Extract the [X, Y] coordinate from the center of the cell holding the provided text.  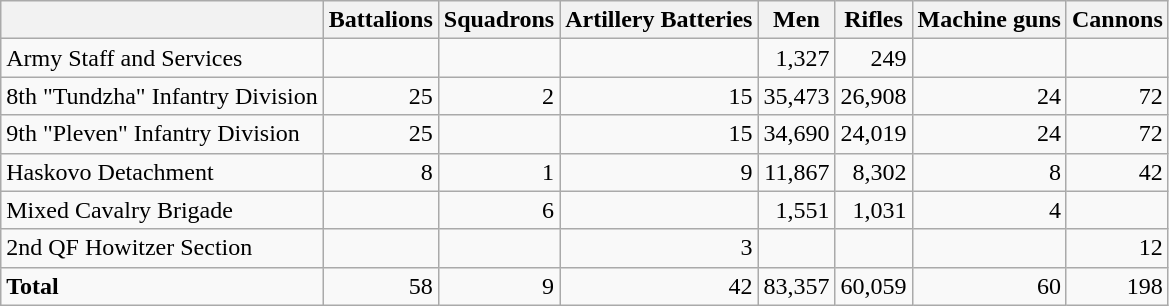
58 [380, 286]
Total [162, 286]
1,551 [796, 210]
26,908 [874, 96]
9th "Pleven" Infantry Division [162, 134]
Machine guns [989, 20]
11,867 [796, 172]
Cannons [1117, 20]
3 [659, 248]
Mixed Cavalry Brigade [162, 210]
8,302 [874, 172]
249 [874, 58]
34,690 [796, 134]
1,327 [796, 58]
1 [498, 172]
6 [498, 210]
35,473 [796, 96]
Men [796, 20]
Army Staff and Services [162, 58]
Artillery Batteries [659, 20]
2 [498, 96]
1,031 [874, 210]
198 [1117, 286]
2nd QF Howitzer Section [162, 248]
60 [989, 286]
83,357 [796, 286]
Rifles [874, 20]
60,059 [874, 286]
4 [989, 210]
Squadrons [498, 20]
12 [1117, 248]
Haskovo Detachment [162, 172]
Battalions [380, 20]
24,019 [874, 134]
8th "Tundzha" Infantry Division [162, 96]
